Scan for the cell matching the given text and deliver its (X, Y) coordinate at center. 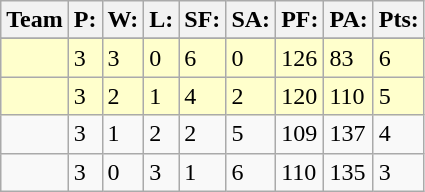
Team (35, 20)
Pts: (398, 20)
SF: (202, 20)
137 (348, 134)
120 (300, 96)
135 (348, 172)
126 (300, 58)
SA: (251, 20)
L: (162, 20)
83 (348, 58)
P: (85, 20)
W: (123, 20)
109 (300, 134)
PF: (300, 20)
PA: (348, 20)
